Locate the cell with the specified text and output its (x, y) center coordinate. 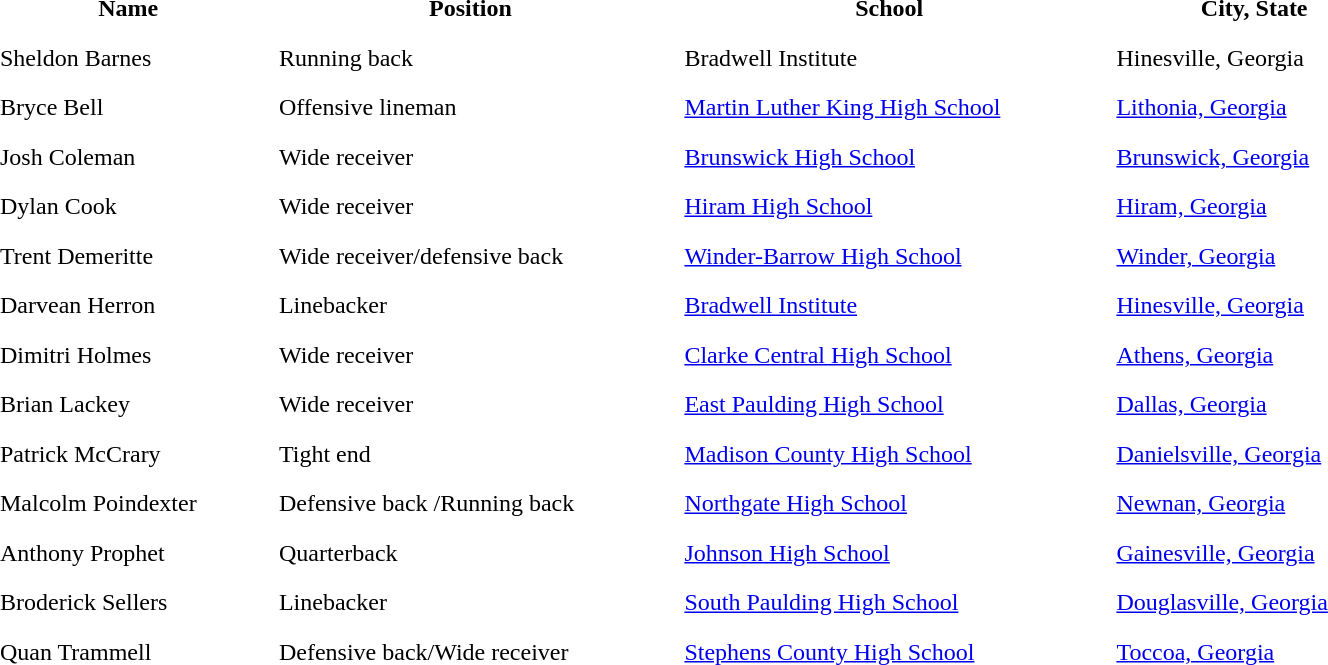
Johnson High School (889, 553)
Madison County High School (889, 454)
East Paulding High School (889, 405)
Quarterback (470, 553)
Offensive lineman (470, 107)
Brunswick High School (889, 157)
Martin Luther King High School (889, 107)
Wide receiver/defensive back (470, 256)
Winder-Barrow High School (889, 256)
South Paulding High School (889, 603)
Defensive back /Running back (470, 503)
Northgate High School (889, 503)
Running back (470, 58)
Tight end (470, 454)
Clarke Central High School (889, 355)
Hiram High School (889, 207)
